For the text-containing cell, return its midpoint in (X, Y) coordinate format. 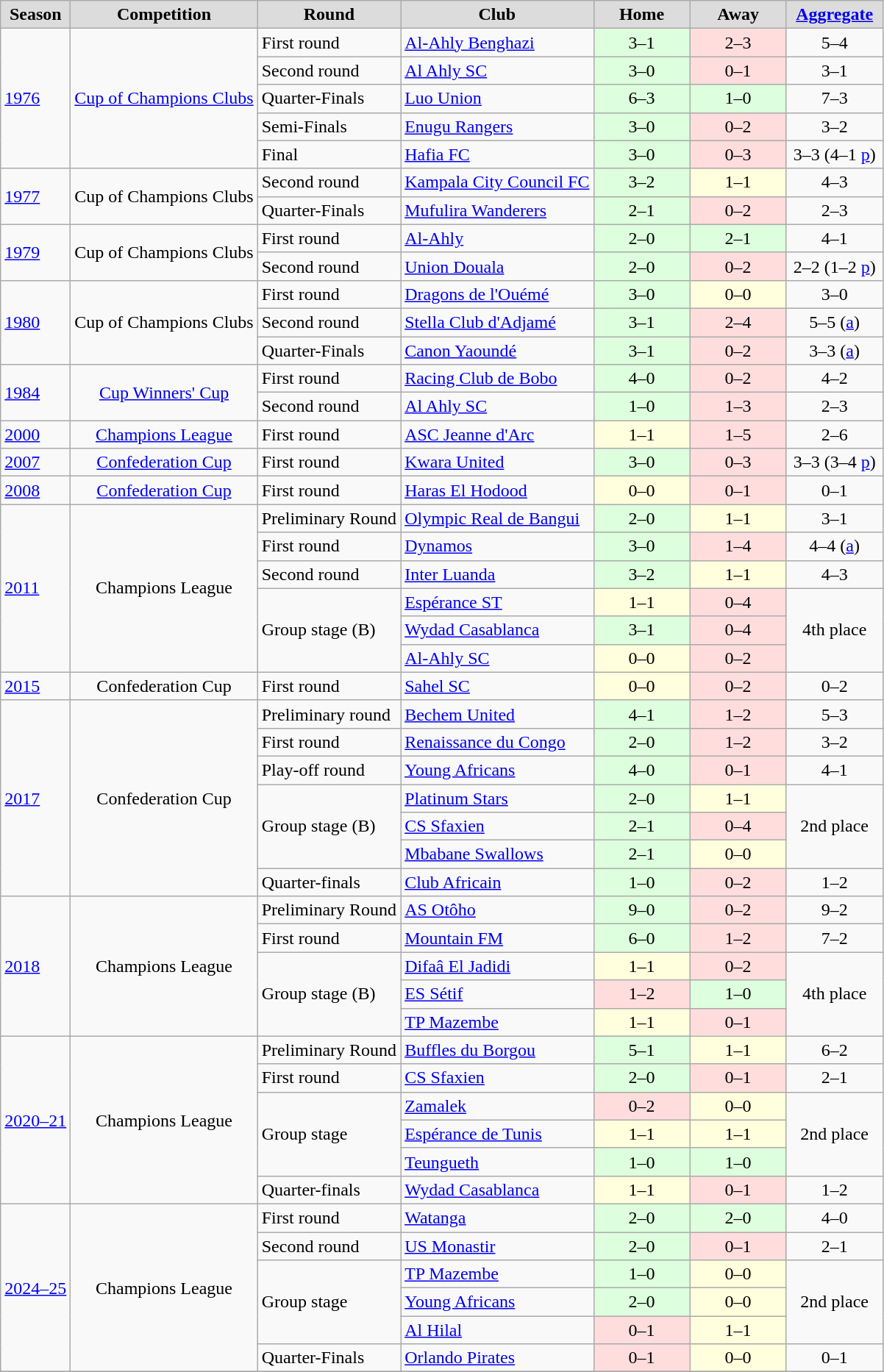
3–3 (4–1 p) (834, 154)
2–2 (1–2 p) (834, 266)
Racing Club de Bobo (497, 379)
Buffles du Borgou (497, 1050)
Sahel SC (497, 686)
Kampala City Council FC (497, 182)
1984 (35, 393)
Kwara United (497, 462)
2–6 (834, 435)
Round (329, 15)
2–4 (738, 322)
Al-Ahly SC (497, 658)
Platinum Stars (497, 798)
2015 (35, 686)
3–3 (3–4 p) (834, 462)
2000 (35, 435)
Semi-Finals (329, 126)
5–5 (a) (834, 322)
Away (738, 15)
Club (497, 15)
2011 (35, 588)
Bechem United (497, 714)
Espérance ST (497, 602)
7–3 (834, 99)
Renaissance du Congo (497, 742)
Competition (164, 15)
Cup Winners' Cup (164, 393)
Inter Luanda (497, 574)
AS Otôho (497, 910)
Watanga (497, 1218)
1980 (35, 322)
Season (35, 15)
2018 (35, 966)
Club Africain (497, 882)
Stella Club d'Adjamé (497, 322)
Hafia FC (497, 154)
6–3 (641, 99)
Aggregate (834, 15)
6–0 (641, 938)
Play-off round (329, 770)
Preliminary round (329, 714)
Mbabane Swallows (497, 854)
1977 (35, 196)
Teungueth (497, 1162)
2007 (35, 462)
5–1 (641, 1050)
1–3 (738, 407)
Difaâ El Jadidi (497, 966)
3–3 (a) (834, 351)
Canon Yaoundé (497, 351)
1976 (35, 99)
5–3 (834, 714)
Dragons de l'Ouémé (497, 294)
Orlando Pirates (497, 1358)
6–2 (834, 1050)
Union Douala (497, 266)
5–4 (834, 43)
Mufulira Wanderers (497, 210)
US Monastir (497, 1246)
Dynamos (497, 546)
Al-Ahly Benghazi (497, 43)
Al-Ahly (497, 238)
Al Hilal (497, 1330)
Mountain FM (497, 938)
Haras El Hodood (497, 490)
ASC Jeanne d'Arc (497, 435)
4–2 (834, 379)
9–2 (834, 910)
2017 (35, 798)
2020–21 (35, 1120)
7–2 (834, 938)
Luo Union (497, 99)
4–4 (a) (834, 546)
9–0 (641, 910)
Enugu Rangers (497, 126)
Olympic Real de Bangui (497, 518)
Final (329, 154)
1–5 (738, 435)
2024–25 (35, 1287)
1979 (35, 252)
1–4 (738, 546)
Espérance de Tunis (497, 1134)
Zamalek (497, 1106)
ES Sétif (497, 994)
Home (641, 15)
2008 (35, 490)
